Detect which cell encompasses the target text, then output its [x, y] center coordinate. 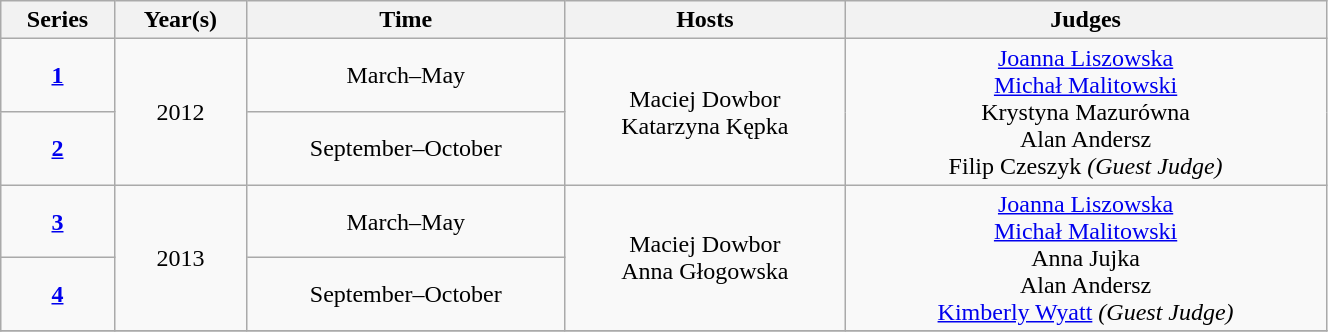
Joanna LiszowskaMichał MalitowskiKrystyna MazurównaAlan AnderszFilip Czeszyk (Guest Judge) [1086, 112]
3 [58, 222]
1 [58, 76]
Year(s) [180, 20]
Time [406, 20]
Joanna LiszowskaMichał MalitowskiAnna JujkaAlan AnderszKimberly Wyatt (Guest Judge) [1086, 258]
2012 [180, 112]
Maciej DowborAnna Głogowska [705, 258]
Hosts [705, 20]
2013 [180, 258]
Series [58, 20]
Maciej DowborKatarzyna Kępka [705, 112]
2 [58, 148]
4 [58, 294]
Judges [1086, 20]
